Extract the (x, y) coordinate from the center of the cell holding the provided text.  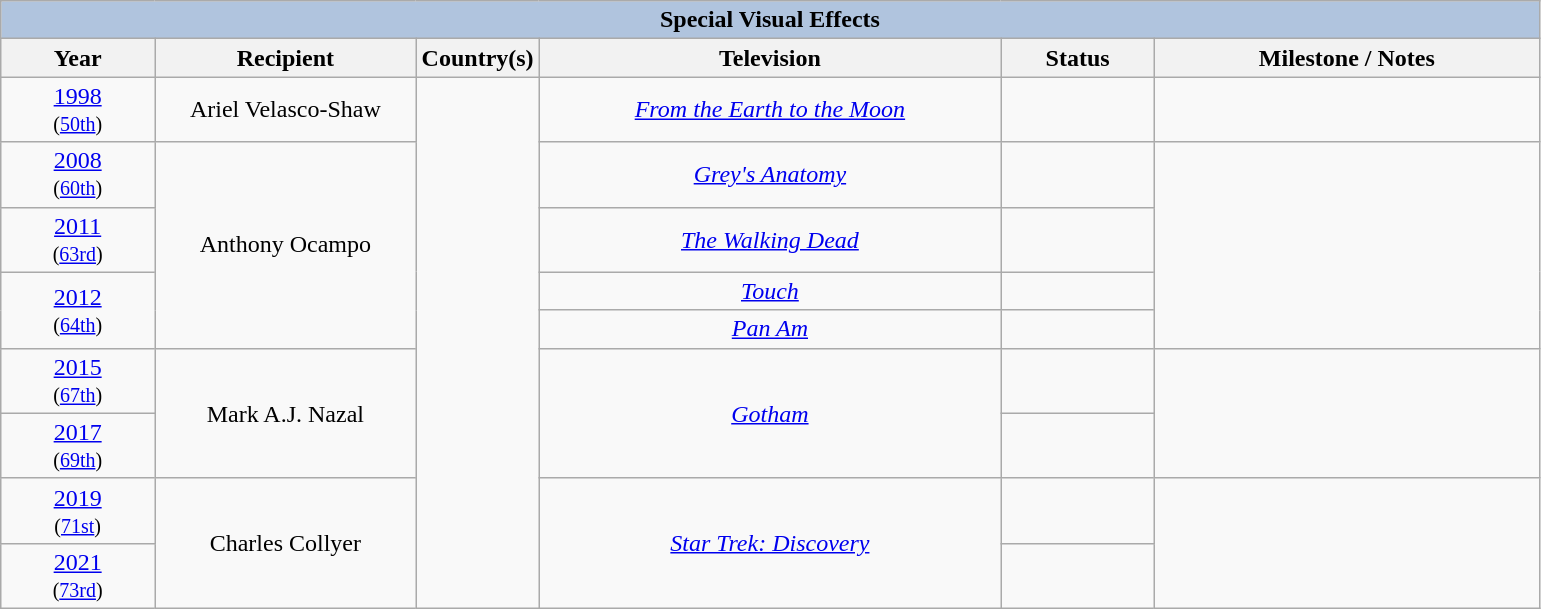
Status (1078, 58)
Star Trek: Discovery (770, 543)
Ariel Velasco-Shaw (286, 110)
Country(s) (478, 58)
Television (770, 58)
Anthony Ocampo (286, 245)
Special Visual Effects (770, 20)
Year (78, 58)
2017(69th) (78, 446)
Charles Collyer (286, 543)
1998(50th) (78, 110)
Pan Am (770, 329)
2021(73rd) (78, 576)
2008(60th) (78, 174)
Milestone / Notes (1346, 58)
2015(67th) (78, 380)
The Walking Dead (770, 240)
From the Earth to the Moon (770, 110)
2019(71st) (78, 510)
2012(64th) (78, 310)
Grey's Anatomy (770, 174)
Gotham (770, 413)
2011(63rd) (78, 240)
Touch (770, 291)
Mark A.J. Nazal (286, 413)
Recipient (286, 58)
